Scan for the cell matching the given text and deliver its [x, y] coordinate at center. 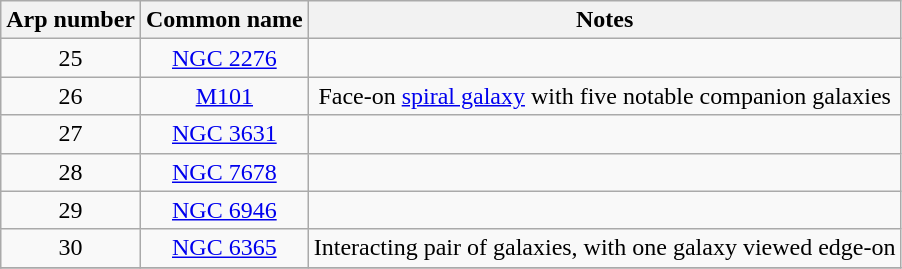
Face-on spiral galaxy with five notable companion galaxies [604, 96]
M101 [224, 96]
28 [71, 172]
NGC 2276 [224, 58]
Notes [604, 20]
26 [71, 96]
Interacting pair of galaxies, with one galaxy viewed edge-on [604, 248]
NGC 6946 [224, 210]
29 [71, 210]
Arp number [71, 20]
27 [71, 134]
30 [71, 248]
NGC 6365 [224, 248]
Common name [224, 20]
NGC 7678 [224, 172]
25 [71, 58]
NGC 3631 [224, 134]
